Determine the [X, Y] coordinate at the center of the cell enclosing the given text.  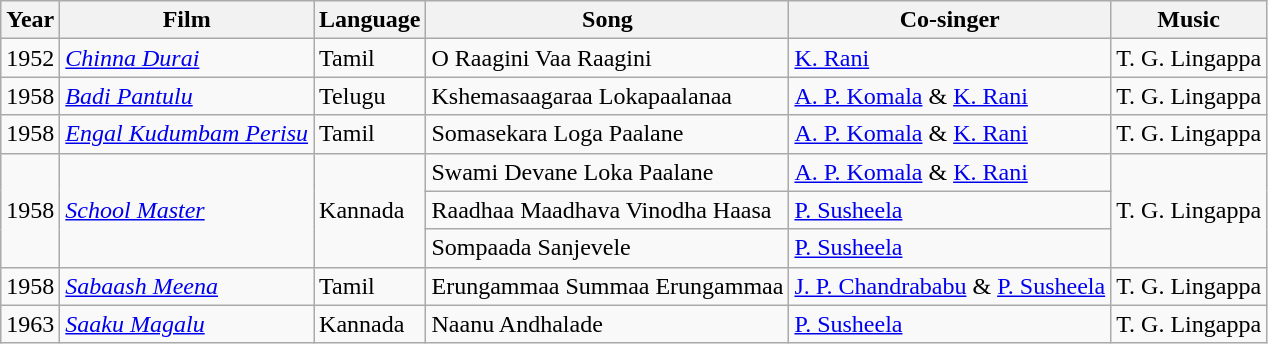
Sabaash Meena [187, 286]
O Raagini Vaa Raagini [608, 58]
Raadhaa Maadhava Vinodha Haasa [608, 210]
1963 [30, 324]
Sompaada Sanjevele [608, 248]
Kshemasaagaraa Lokapaalanaa [608, 96]
Erungammaa Summaa Erungammaa [608, 286]
J. P. Chandrababu & P. Susheela [950, 286]
1952 [30, 58]
Co-singer [950, 20]
Badi Pantulu [187, 96]
Naanu Andhalade [608, 324]
K. Rani [950, 58]
Chinna Durai [187, 58]
Music [1189, 20]
Film [187, 20]
Language [370, 20]
Engal Kudumbam Perisu [187, 134]
Swami Devane Loka Paalane [608, 172]
Year [30, 20]
Telugu [370, 96]
School Master [187, 210]
Somasekara Loga Paalane [608, 134]
Song [608, 20]
Saaku Magalu [187, 324]
